For the text-containing cell, return its midpoint in [X, Y] coordinate format. 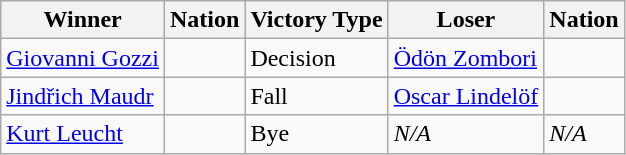
Ödön Zombori [466, 58]
Bye [316, 134]
Jindřich Maudr [83, 96]
Kurt Leucht [83, 134]
Winner [83, 20]
Oscar Lindelöf [466, 96]
Loser [466, 20]
Decision [316, 58]
Giovanni Gozzi [83, 58]
Fall [316, 96]
Victory Type [316, 20]
